Scan for the cell matching the given text and deliver its [x, y] coordinate at center. 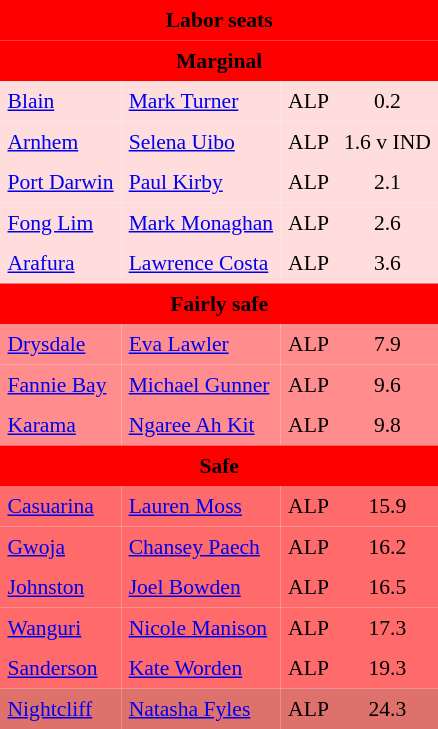
Johnston [60, 587]
Selena Uibo [200, 141]
Eva Lawler [200, 344]
Ngaree Ah Kit [200, 425]
Blain [60, 101]
Mark Monaghan [200, 222]
Natasha Fyles [200, 708]
9.8 [387, 425]
Safe [219, 465]
Arafura [60, 263]
Lawrence Costa [200, 263]
Sanderson [60, 668]
3.6 [387, 263]
Wanguri [60, 627]
Mark Turner [200, 101]
Nightcliff [60, 708]
Arnhem [60, 141]
2.1 [387, 182]
Nicole Manison [200, 627]
Fannie Bay [60, 384]
Karama [60, 425]
Fairly safe [219, 303]
24.3 [387, 708]
0.2 [387, 101]
15.9 [387, 506]
Joel Bowden [200, 587]
19.3 [387, 668]
Marginal [219, 60]
2.6 [387, 222]
Gwoja [60, 546]
7.9 [387, 344]
Labor seats [219, 20]
9.6 [387, 384]
16.5 [387, 587]
Port Darwin [60, 182]
17.3 [387, 627]
Lauren Moss [200, 506]
Kate Worden [200, 668]
Paul Kirby [200, 182]
Fong Lim [60, 222]
Casuarina [60, 506]
Chansey Paech [200, 546]
1.6 v IND [387, 141]
Drysdale [60, 344]
Michael Gunner [200, 384]
16.2 [387, 546]
